Identify which cell holds the provided text, then report its (X, Y) central coordinate. 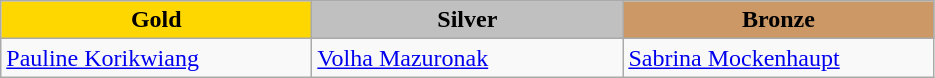
Gold (156, 20)
Sabrina Mockenhaupt (778, 58)
Volha Mazuronak (468, 58)
Bronze (778, 20)
Silver (468, 20)
Pauline Korikwiang (156, 58)
